Locate the cell with the specified text and output its [x, y] center coordinate. 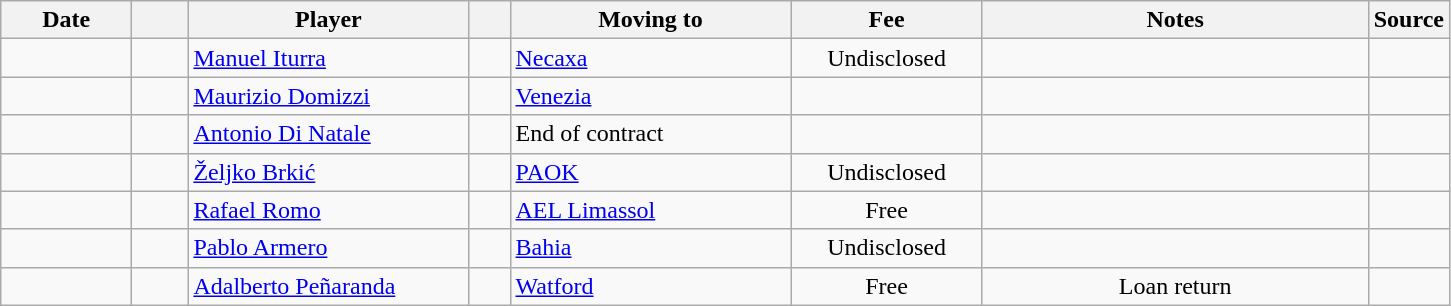
Moving to [650, 20]
Rafael Romo [328, 210]
Željko Brkić [328, 172]
Necaxa [650, 58]
Notes [1175, 20]
Pablo Armero [328, 248]
Source [1408, 20]
Fee [886, 20]
End of contract [650, 134]
Player [328, 20]
Loan return [1175, 286]
PAOK [650, 172]
Date [66, 20]
Watford [650, 286]
Venezia [650, 96]
Maurizio Domizzi [328, 96]
Bahia [650, 248]
AEL Limassol [650, 210]
Antonio Di Natale [328, 134]
Adalberto Peñaranda [328, 286]
Manuel Iturra [328, 58]
